Output the (X, Y) coordinate of the center of the cell containing the given text.  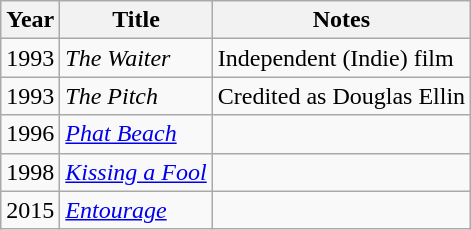
1996 (30, 134)
The Waiter (136, 58)
The Pitch (136, 96)
1998 (30, 172)
Year (30, 20)
Credited as Douglas Ellin (341, 96)
Phat Beach (136, 134)
Kissing a Fool (136, 172)
2015 (30, 210)
Title (136, 20)
Entourage (136, 210)
Independent (Indie) film (341, 58)
Notes (341, 20)
